Extract the (X, Y) coordinate from the center of the cell holding the provided text.  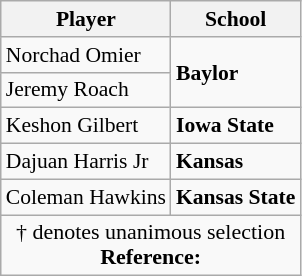
Dajuan Harris Jr (86, 162)
Kansas (236, 162)
Coleman Hawkins (86, 197)
Jeremy Roach (86, 90)
Baylor (236, 72)
† denotes unanimous selectionReference: (151, 246)
Iowa State (236, 126)
Keshon Gilbert (86, 126)
Kansas State (236, 197)
School (236, 19)
Player (86, 19)
Norchad Omier (86, 55)
